Locate the cell with the specified text and output its (x, y) center coordinate. 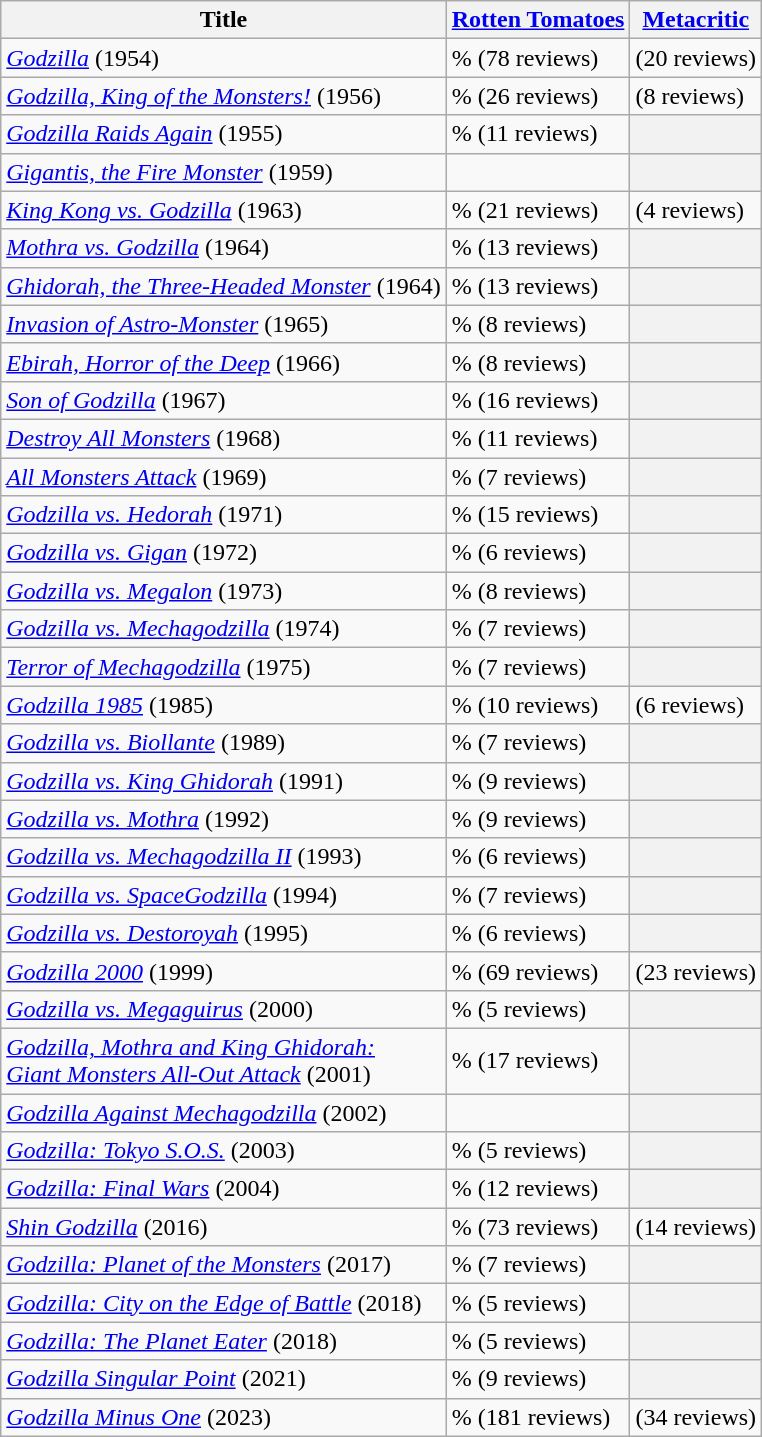
% (12 reviews) (538, 1189)
Godzilla Minus One (2023) (224, 1417)
Godzilla vs. Gigan (1972) (224, 553)
King Kong vs. Godzilla (1963) (224, 210)
% (10 reviews) (538, 705)
Rotten Tomatoes (538, 20)
Godzilla, Mothra and King Ghidorah:Giant Monsters All-Out Attack (2001) (224, 1060)
Godzilla Singular Point (2021) (224, 1379)
% (17 reviews) (538, 1060)
% (26 reviews) (538, 96)
% (21 reviews) (538, 210)
% (73 reviews) (538, 1227)
(34 reviews) (696, 1417)
Terror of Mechagodzilla (1975) (224, 667)
Gigantis, the Fire Monster (1959) (224, 172)
Godzilla vs. Mechagodzilla II (1993) (224, 857)
All Monsters Attack (1969) (224, 477)
Godzilla 1985 (1985) (224, 705)
Mothra vs. Godzilla (1964) (224, 248)
(6 reviews) (696, 705)
(14 reviews) (696, 1227)
(4 reviews) (696, 210)
Godzilla vs. King Ghidorah (1991) (224, 781)
Godzilla, King of the Monsters! (1956) (224, 96)
Godzilla: Tokyo S.O.S. (2003) (224, 1151)
Son of Godzilla (1967) (224, 400)
Godzilla Against Mechagodzilla (2002) (224, 1113)
Godzilla vs. SpaceGodzilla (1994) (224, 895)
Godzilla: Planet of the Monsters (2017) (224, 1265)
Godzilla vs. Megaguirus (2000) (224, 1009)
Invasion of Astro-Monster (1965) (224, 324)
(23 reviews) (696, 971)
Title (224, 20)
Godzilla: City on the Edge of Battle (2018) (224, 1303)
Shin Godzilla (2016) (224, 1227)
Godzilla vs. Mechagodzilla (1974) (224, 629)
Metacritic (696, 20)
Godzilla vs. Biollante (1989) (224, 743)
Godzilla vs. Destoroyah (1995) (224, 933)
Godzilla 2000 (1999) (224, 971)
Destroy All Monsters (1968) (224, 438)
Godzilla vs. Mothra (1992) (224, 819)
% (181 reviews) (538, 1417)
(8 reviews) (696, 96)
Godzilla (1954) (224, 58)
Godzilla vs. Megalon (1973) (224, 591)
% (69 reviews) (538, 971)
Godzilla: The Planet Eater (2018) (224, 1341)
Ghidorah, the Three-Headed Monster (1964) (224, 286)
% (16 reviews) (538, 400)
Godzilla Raids Again (1955) (224, 134)
Godzilla: Final Wars (2004) (224, 1189)
(20 reviews) (696, 58)
Ebirah, Horror of the Deep (1966) (224, 362)
% (78 reviews) (538, 58)
Godzilla vs. Hedorah (1971) (224, 515)
% (15 reviews) (538, 515)
